Scan for the cell matching the given text and deliver its (x, y) coordinate at center. 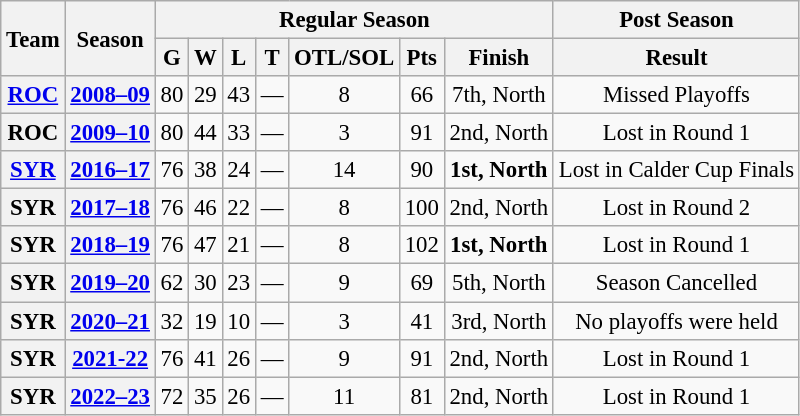
22 (238, 208)
29 (206, 95)
Season Cancelled (676, 283)
2020–21 (110, 321)
43 (238, 95)
Lost in Round 2 (676, 208)
5th, North (498, 283)
Missed Playoffs (676, 95)
OTL/SOL (344, 58)
2017–18 (110, 208)
21 (238, 245)
11 (344, 396)
L (238, 58)
Result (676, 58)
Post Season (676, 20)
38 (206, 170)
Lost in Calder Cup Finals (676, 170)
33 (238, 133)
102 (422, 245)
7th, North (498, 95)
Finish (498, 58)
2019–20 (110, 283)
23 (238, 283)
2008–09 (110, 95)
72 (172, 396)
2016–17 (110, 170)
90 (422, 170)
24 (238, 170)
35 (206, 396)
3rd, North (498, 321)
46 (206, 208)
2009–10 (110, 133)
W (206, 58)
T (272, 58)
100 (422, 208)
19 (206, 321)
2021-22 (110, 358)
Regular Season (354, 20)
69 (422, 283)
Season (110, 38)
G (172, 58)
30 (206, 283)
44 (206, 133)
No playoffs were held (676, 321)
47 (206, 245)
Pts (422, 58)
2022–23 (110, 396)
10 (238, 321)
2018–19 (110, 245)
66 (422, 95)
62 (172, 283)
14 (344, 170)
Team (33, 38)
81 (422, 396)
32 (172, 321)
